Capture the cell that displays the provided text and extract its [x, y] central coordinate. 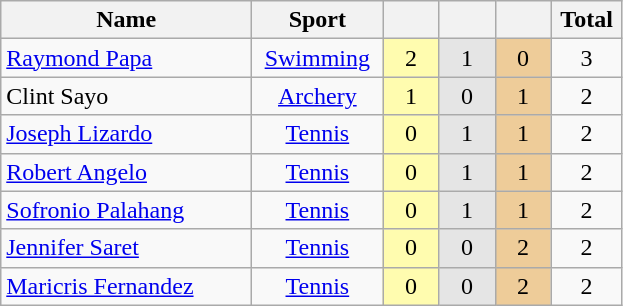
Name [126, 20]
3 [586, 58]
Sofronio Palahang [126, 210]
Sport [318, 20]
Archery [318, 96]
Joseph Lizardo [126, 134]
Raymond Papa [126, 58]
Total [586, 20]
Clint Sayo [126, 96]
Jennifer Saret [126, 248]
Maricris Fernandez [126, 286]
Swimming [318, 58]
Robert Angelo [126, 172]
